Return (X, Y) of the center of cell containing provided text 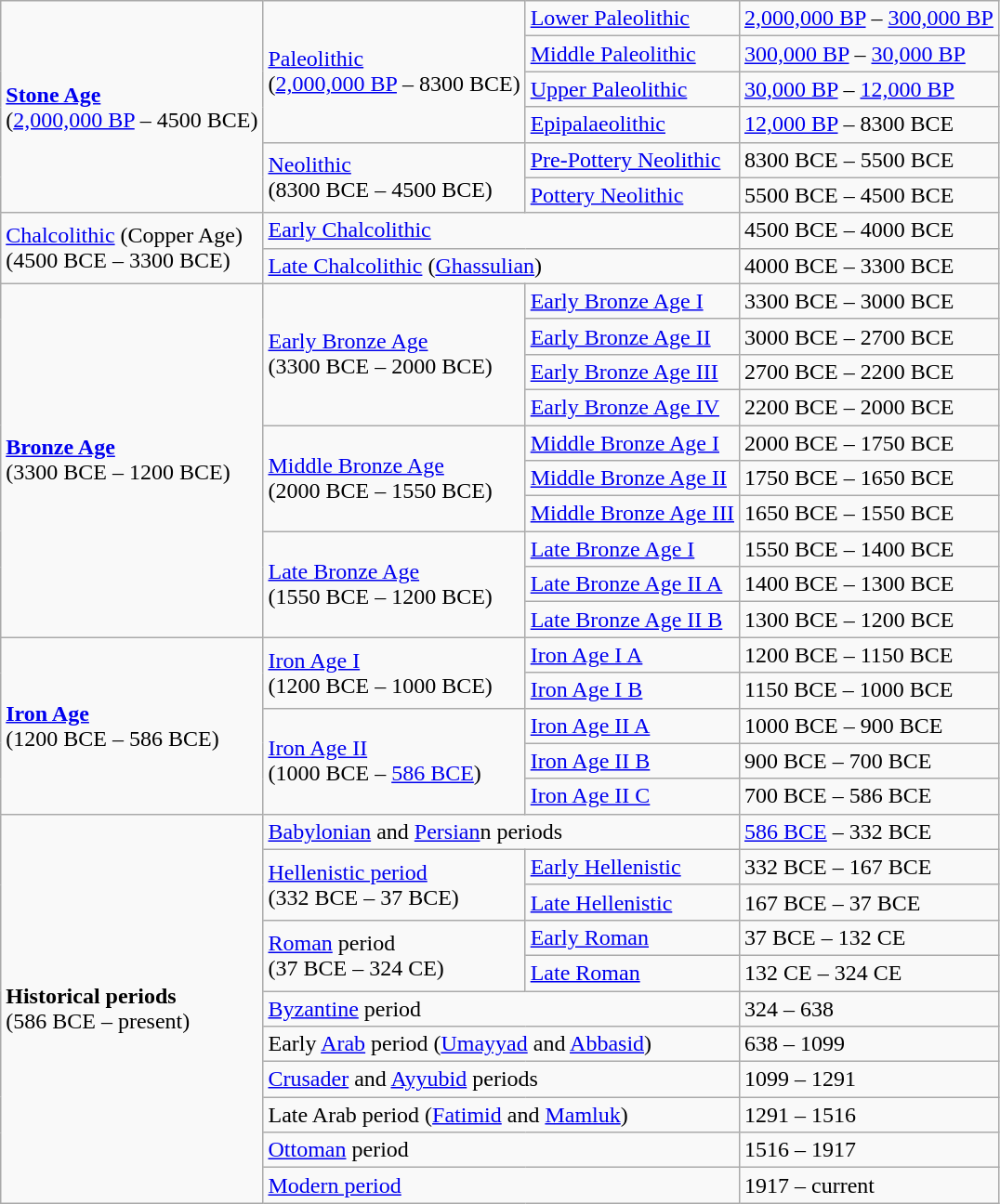
1300 BCE – 1200 BCE (870, 620)
332 BCE – 167 BCE (870, 867)
Stone Age (2,000,000 BP – 4500 BCE) (132, 107)
Middle Bronze Age (2000 BCE – 1550 BCE) (394, 478)
Middle Bronze Age II (632, 478)
Middle Bronze Age I (632, 443)
Upper Paleolithic (632, 89)
30,000 BP – 12,000 BP (870, 89)
1150 BCE – 1000 BCE (870, 690)
Early Bronze Age I (632, 301)
1750 BCE – 1650 BCE (870, 478)
Bronze Age (3300 BCE – 1200 BCE) (132, 461)
700 BCE – 586 BCE (870, 796)
132 CE – 324 CE (870, 973)
300,000 BP – 30,000 BP (870, 54)
Late Bronze Age II B (632, 620)
Iron Age I B (632, 690)
Early Bronze Age III (632, 372)
Late Bronze Age I (632, 549)
1099 – 1291 (870, 1080)
Early Bronze Age IV (632, 407)
Early Chalcolithic (502, 230)
Hellenistic period (332 BCE – 37 BCE) (394, 884)
Neolithic (8300 BCE – 4500 BCE) (394, 177)
Iron Age II C (632, 796)
4500 BCE – 4000 BCE (870, 230)
Iron Age II A (632, 726)
Babylonian and Persiann periods (502, 831)
Early Roman (632, 937)
Roman period (37 BCE – 324 CE) (394, 955)
8300 BCE – 5500 BCE (870, 160)
Paleolithic (2,000,000 BP – 8300 BCE) (394, 72)
1200 BCE – 1150 BCE (870, 655)
Late Bronze Age II A (632, 584)
3000 BCE – 2700 BCE (870, 336)
Early Bronze Age II (632, 336)
1000 BCE – 900 BCE (870, 726)
Ottoman period (502, 1150)
Iron Age (1200 BCE – 586 BCE) (132, 726)
3300 BCE – 3000 BCE (870, 301)
900 BCE – 700 BCE (870, 761)
Iron Age I A (632, 655)
Late Roman (632, 973)
Middle Paleolithic (632, 54)
Late Hellenistic (632, 902)
Iron Age II (1000 BCE – 586 BCE) (394, 761)
4000 BCE – 3300 BCE (870, 266)
Crusader and Ayyubid periods (502, 1080)
Historical periods (586 BCE – present) (132, 1009)
Late Arab period (Fatimid and Mamluk) (502, 1115)
Iron Age I (1200 BCE – 1000 BCE) (394, 673)
Pottery Neolithic (632, 195)
2700 BCE – 2200 BCE (870, 372)
Modern period (502, 1185)
12,000 BP – 8300 BCE (870, 124)
Early Bronze Age (3300 BCE – 2000 BCE) (394, 354)
2200 BCE – 2000 BCE (870, 407)
Late Chalcolithic (Ghassulian) (502, 266)
37 BCE – 132 CE (870, 937)
1650 BCE – 1550 BCE (870, 514)
1917 – current (870, 1185)
1400 BCE – 1300 BCE (870, 584)
167 BCE – 37 BCE (870, 902)
1516 – 1917 (870, 1150)
Middle Bronze Age III (632, 514)
Iron Age II B (632, 761)
Chalcolithic (Copper Age) (4500 BCE – 3300 BCE) (132, 248)
638 – 1099 (870, 1044)
2,000,000 BP – 300,000 BP (870, 19)
Early Hellenistic (632, 867)
Lower Paleolithic (632, 19)
Epipalaeolithic (632, 124)
5500 BCE – 4500 BCE (870, 195)
1550 BCE – 1400 BCE (870, 549)
Byzantine period (502, 1008)
Late Bronze Age (1550 BCE – 1200 BCE) (394, 584)
586 BCE – 332 BCE (870, 831)
1291 – 1516 (870, 1115)
Early Arab period (Umayyad and Abbasid) (502, 1044)
324 – 638 (870, 1008)
2000 BCE – 1750 BCE (870, 443)
Pre-Pottery Neolithic (632, 160)
